Find where the given text appears and provide that cell's center as (X, Y) coordinate. 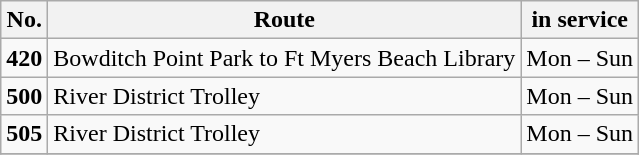
420 (24, 58)
No. (24, 20)
500 (24, 96)
Bowditch Point Park to Ft Myers Beach Library (284, 58)
Route (284, 20)
in service (580, 20)
505 (24, 134)
